Find where the given text appears and provide that cell's center as (X, Y) coordinate. 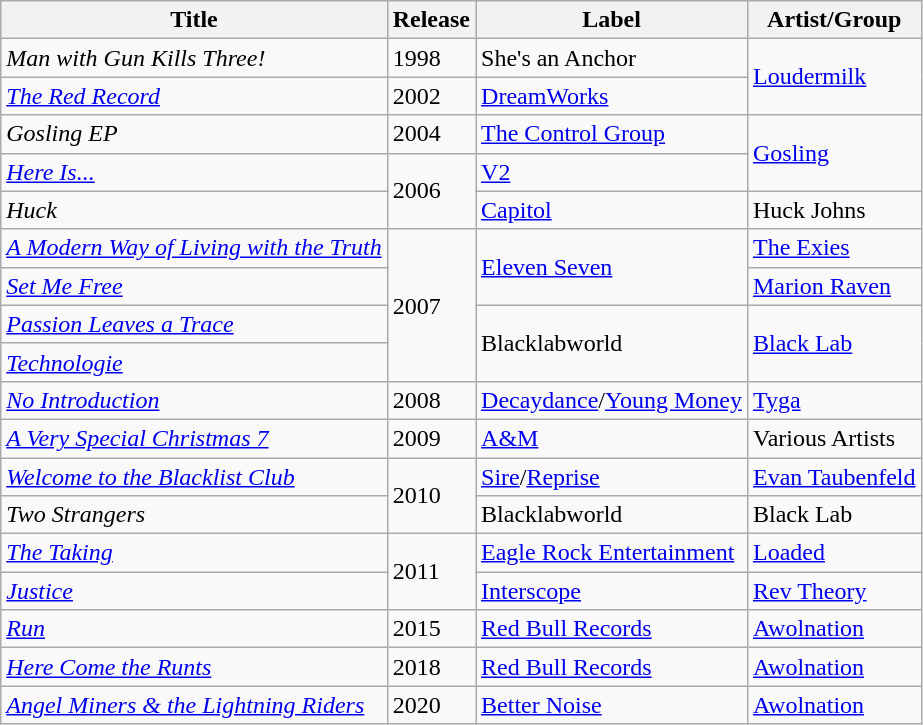
Huck Johns (834, 210)
The Control Group (612, 134)
Loaded (834, 553)
No Introduction (194, 400)
Rev Theory (834, 591)
Gosling EP (194, 134)
Tyga (834, 400)
2020 (431, 705)
DreamWorks (612, 96)
2008 (431, 400)
Label (612, 20)
Eleven Seven (612, 267)
Decaydance/Young Money (612, 400)
A&M (612, 438)
V2 (612, 172)
1998 (431, 58)
Justice (194, 591)
2015 (431, 629)
2018 (431, 667)
Huck (194, 210)
Gosling (834, 153)
2011 (431, 572)
Capitol (612, 210)
Here Is... (194, 172)
2006 (431, 191)
Release (431, 20)
Loudermilk (834, 77)
2004 (431, 134)
Marion Raven (834, 286)
Angel Miners & the Lightning Riders (194, 705)
Set Me Free (194, 286)
Run (194, 629)
Various Artists (834, 438)
Here Come the Runts (194, 667)
2002 (431, 96)
Two Strangers (194, 515)
2007 (431, 305)
2010 (431, 496)
Technologie (194, 362)
Artist/Group (834, 20)
Man with Gun Kills Three! (194, 58)
Title (194, 20)
Evan Taubenfeld (834, 477)
2009 (431, 438)
Eagle Rock Entertainment (612, 553)
A Modern Way of Living with the Truth (194, 248)
The Exies (834, 248)
Better Noise (612, 705)
Sire/Reprise (612, 477)
She's an Anchor (612, 58)
The Taking (194, 553)
Passion Leaves a Trace (194, 324)
Welcome to the Blacklist Club (194, 477)
Interscope (612, 591)
A Very Special Christmas 7 (194, 438)
The Red Record (194, 96)
